Locate the cell with the specified text and output its [x, y] center coordinate. 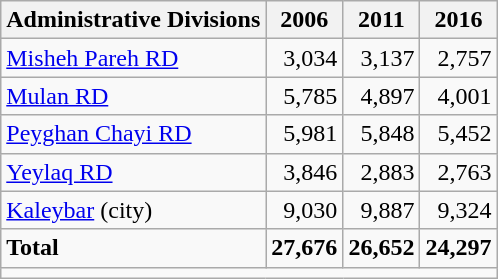
Total [134, 248]
Administrative Divisions [134, 20]
26,652 [382, 248]
9,324 [458, 210]
Misheh Pareh RD [134, 58]
2011 [382, 20]
5,785 [304, 96]
4,897 [382, 96]
2,763 [458, 172]
2,757 [458, 58]
Peyghan Chayi RD [134, 134]
Yeylaq RD [134, 172]
24,297 [458, 248]
Kaleybar (city) [134, 210]
5,981 [304, 134]
Mulan RD [134, 96]
2006 [304, 20]
27,676 [304, 248]
9,887 [382, 210]
3,137 [382, 58]
4,001 [458, 96]
2,883 [382, 172]
3,846 [304, 172]
5,452 [458, 134]
3,034 [304, 58]
2016 [458, 20]
5,848 [382, 134]
9,030 [304, 210]
